Output the [x, y] coordinate of the center of the cell containing the given text.  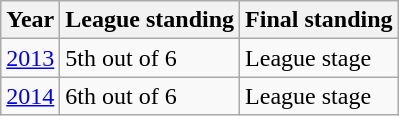
6th out of 6 [150, 96]
2014 [30, 96]
5th out of 6 [150, 58]
Year [30, 20]
Final standing [319, 20]
2013 [30, 58]
League standing [150, 20]
